Extract the [X, Y] coordinate from the center of the cell holding the provided text.  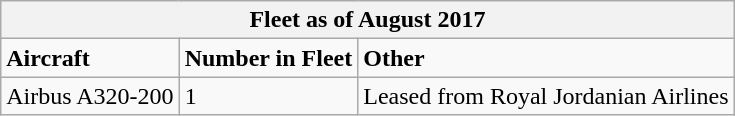
1 [268, 96]
Fleet as of August 2017 [368, 20]
Aircraft [90, 58]
Airbus A320-200 [90, 96]
Leased from Royal Jordanian Airlines [546, 96]
Number in Fleet [268, 58]
Other [546, 58]
